Extract the [x, y] coordinate from the center of the cell holding the provided text.  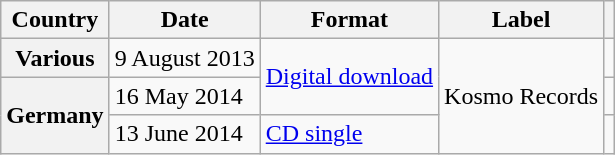
Digital download [349, 77]
Germany [55, 115]
Format [349, 20]
Country [55, 20]
Label [522, 20]
CD single [349, 134]
16 May 2014 [184, 96]
13 June 2014 [184, 134]
Various [55, 58]
Date [184, 20]
Kosmo Records [522, 96]
9 August 2013 [184, 58]
